Locate the cell with the specified text and output its (x, y) center coordinate. 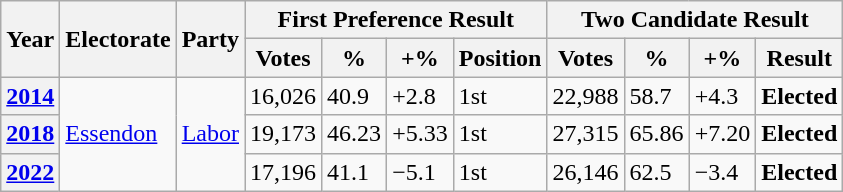
Labor (210, 134)
−5.1 (420, 172)
16,026 (284, 96)
2022 (30, 172)
Result (800, 58)
41.1 (354, 172)
Year (30, 39)
+7.20 (722, 134)
+5.33 (420, 134)
+4.3 (722, 96)
46.23 (354, 134)
Party (210, 39)
40.9 (354, 96)
Position (500, 58)
2014 (30, 96)
26,146 (586, 172)
Two Candidate Result (695, 20)
17,196 (284, 172)
22,988 (586, 96)
62.5 (656, 172)
2018 (30, 134)
+2.8 (420, 96)
58.7 (656, 96)
−3.4 (722, 172)
27,315 (586, 134)
19,173 (284, 134)
Electorate (118, 39)
65.86 (656, 134)
Essendon (118, 134)
First Preference Result (396, 20)
